From the cell containing the given text, extract its center point as (x, y) coordinate. 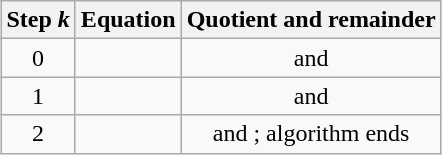
2 (38, 134)
0 (38, 58)
Step k (38, 20)
Equation (128, 20)
1 (38, 96)
and ; algorithm ends (311, 134)
Quotient and remainder (311, 20)
